Output the [x, y] coordinate of the center of the cell containing the given text.  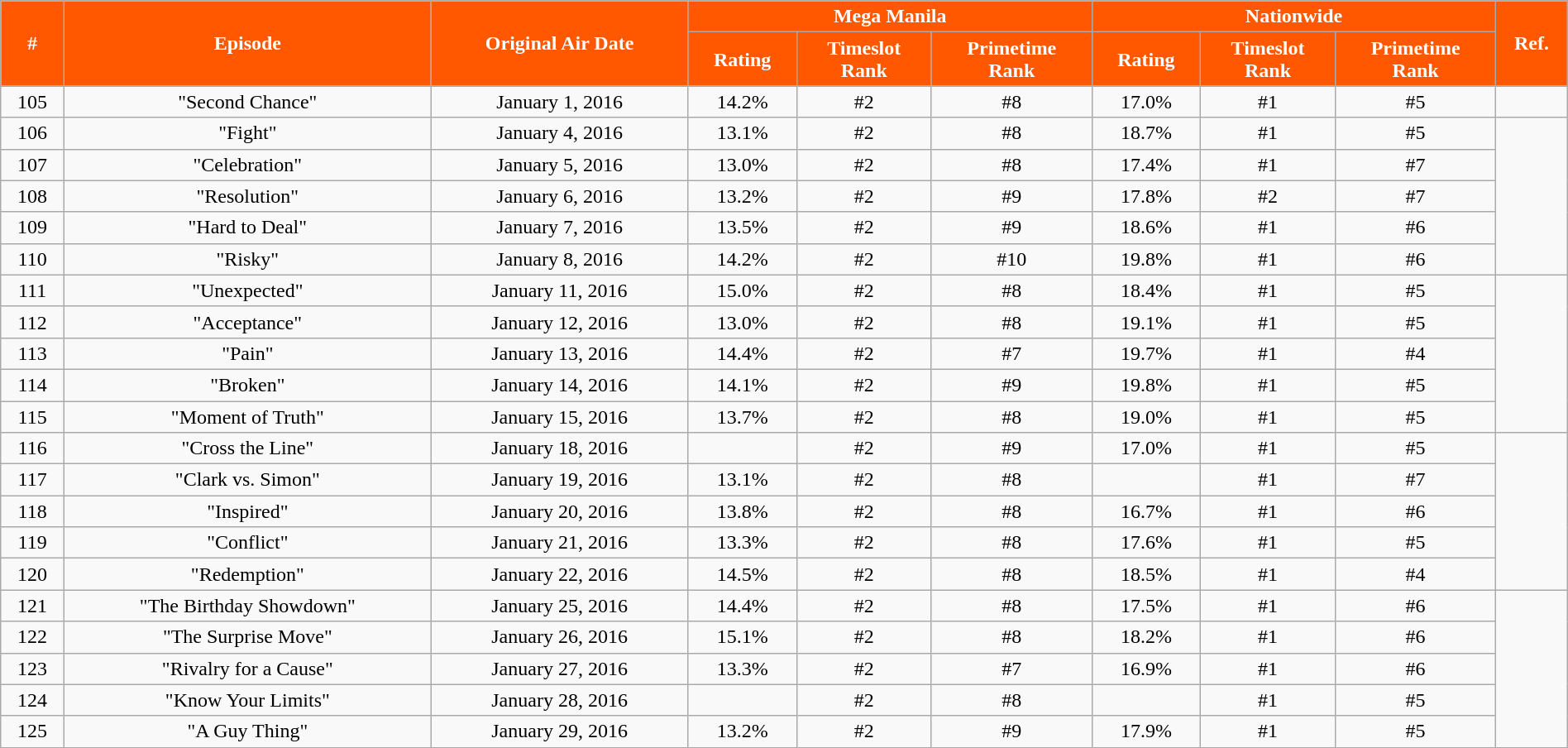
120 [33, 574]
"Celebration" [248, 165]
January 22, 2016 [559, 574]
January 12, 2016 [559, 322]
18.5% [1146, 574]
"Cross the Line" [248, 448]
Ref. [1532, 43]
105 [33, 102]
"Broken" [248, 385]
January 11, 2016 [559, 290]
17.8% [1146, 196]
117 [33, 480]
17.6% [1146, 543]
"Pain" [248, 353]
Original Air Date [559, 43]
13.8% [743, 511]
January 28, 2016 [559, 700]
"The Birthday Showdown" [248, 606]
# [33, 43]
107 [33, 165]
January 21, 2016 [559, 543]
Episode [248, 43]
"Risky" [248, 259]
15.0% [743, 290]
13.7% [743, 416]
January 15, 2016 [559, 416]
108 [33, 196]
"The Surprise Move" [248, 637]
"Know Your Limits" [248, 700]
106 [33, 133]
118 [33, 511]
"Second Chance" [248, 102]
January 14, 2016 [559, 385]
January 25, 2016 [559, 606]
January 26, 2016 [559, 637]
18.6% [1146, 228]
13.5% [743, 228]
119 [33, 543]
"Conflict" [248, 543]
14.1% [743, 385]
Mega Manila [890, 17]
123 [33, 669]
January 19, 2016 [559, 480]
110 [33, 259]
"Moment of Truth" [248, 416]
"A Guy Thing" [248, 731]
"Resolution" [248, 196]
"Fight" [248, 133]
109 [33, 228]
17.4% [1146, 165]
14.5% [743, 574]
17.5% [1146, 606]
125 [33, 731]
17.9% [1146, 731]
121 [33, 606]
"Rivalry for a Cause" [248, 669]
16.9% [1146, 669]
"Clark vs. Simon" [248, 480]
January 6, 2016 [559, 196]
124 [33, 700]
"Acceptance" [248, 322]
"Unexpected" [248, 290]
19.7% [1146, 353]
January 13, 2016 [559, 353]
113 [33, 353]
Nationwide [1293, 17]
16.7% [1146, 511]
19.1% [1146, 322]
115 [33, 416]
January 5, 2016 [559, 165]
"Inspired" [248, 511]
116 [33, 448]
15.1% [743, 637]
"Redemption" [248, 574]
"Hard to Deal" [248, 228]
January 27, 2016 [559, 669]
January 8, 2016 [559, 259]
January 18, 2016 [559, 448]
19.0% [1146, 416]
114 [33, 385]
January 4, 2016 [559, 133]
122 [33, 637]
January 1, 2016 [559, 102]
January 20, 2016 [559, 511]
#10 [1011, 259]
18.4% [1146, 290]
18.2% [1146, 637]
18.7% [1146, 133]
111 [33, 290]
January 29, 2016 [559, 731]
January 7, 2016 [559, 228]
112 [33, 322]
